Capture the cell that displays the provided text and extract its (X, Y) central coordinate. 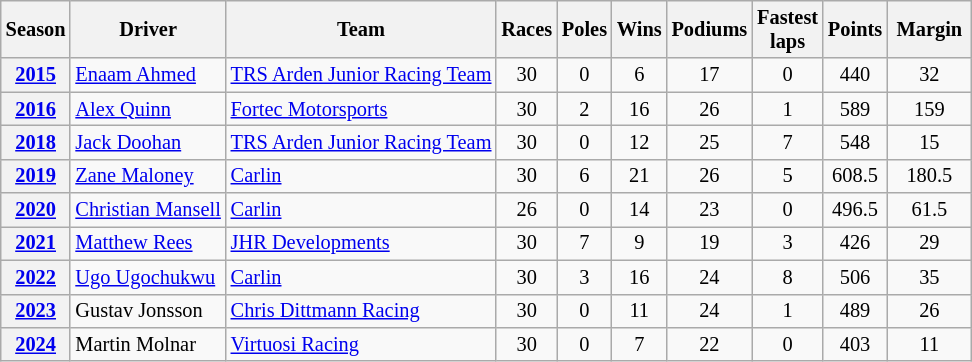
29 (930, 243)
22 (710, 344)
Team (362, 29)
2019 (36, 176)
Christian Mansell (148, 210)
2022 (36, 277)
506 (855, 277)
Zane Maloney (148, 176)
Gustav Jonsson (148, 311)
23 (710, 210)
Driver (148, 29)
2 (584, 109)
Ugo Ugochukwu (148, 277)
9 (640, 243)
19 (710, 243)
548 (855, 142)
35 (930, 277)
Poles (584, 29)
61.5 (930, 210)
2018 (36, 142)
496.5 (855, 210)
426 (855, 243)
12 (640, 142)
159 (930, 109)
Wins (640, 29)
Matthew Rees (148, 243)
Fastest laps (788, 29)
Podiums (710, 29)
Virtuosi Racing (362, 344)
2021 (36, 243)
25 (710, 142)
15 (930, 142)
589 (855, 109)
2020 (36, 210)
Fortec Motorsports (362, 109)
Races (526, 29)
2016 (36, 109)
2015 (36, 75)
Martin Molnar (148, 344)
Season (36, 29)
Points (855, 29)
440 (855, 75)
Chris Dittmann Racing (362, 311)
JHR Developments (362, 243)
17 (710, 75)
14 (640, 210)
8 (788, 277)
2023 (36, 311)
Margin (930, 29)
2024 (36, 344)
180.5 (930, 176)
Alex Quinn (148, 109)
32 (930, 75)
403 (855, 344)
Jack Doohan (148, 142)
489 (855, 311)
5 (788, 176)
608.5 (855, 176)
21 (640, 176)
Enaam Ahmed (148, 75)
